From the cell containing the given text, extract its center point as [X, Y] coordinate. 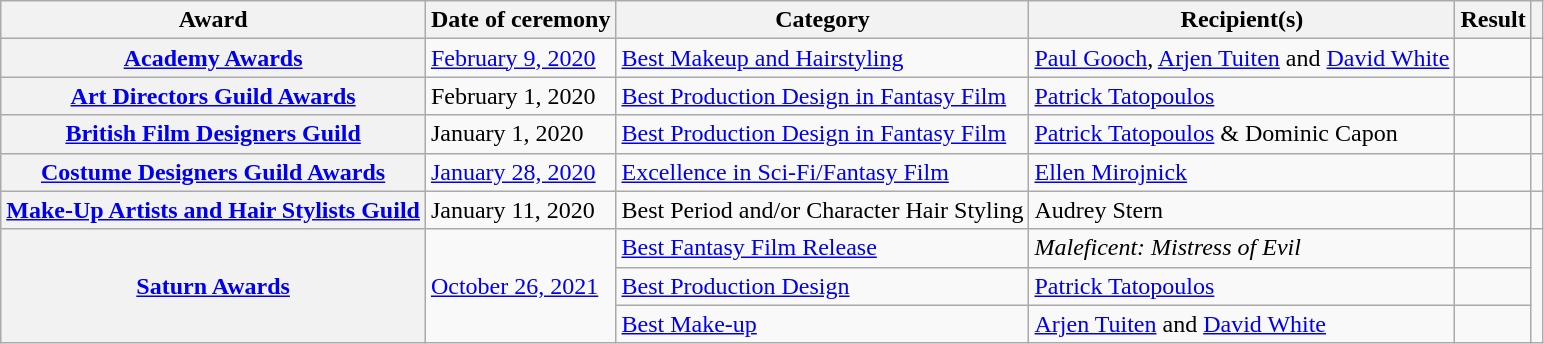
Category [822, 20]
January 1, 2020 [520, 134]
Make-Up Artists and Hair Stylists Guild [214, 210]
Saturn Awards [214, 286]
Academy Awards [214, 58]
Art Directors Guild Awards [214, 96]
Maleficent: Mistress of Evil [1242, 248]
Ellen Mirojnick [1242, 172]
British Film Designers Guild [214, 134]
Date of ceremony [520, 20]
January 28, 2020 [520, 172]
Best Makeup and Hairstyling [822, 58]
October 26, 2021 [520, 286]
Paul Gooch, Arjen Tuiten and David White [1242, 58]
Award [214, 20]
January 11, 2020 [520, 210]
Costume Designers Guild Awards [214, 172]
Excellence in Sci-Fi/Fantasy Film [822, 172]
Patrick Tatopoulos & Dominic Capon [1242, 134]
Arjen Tuiten and David White [1242, 324]
February 9, 2020 [520, 58]
February 1, 2020 [520, 96]
Audrey Stern [1242, 210]
Recipient(s) [1242, 20]
Result [1493, 20]
Best Production Design [822, 286]
Best Period and/or Character Hair Styling [822, 210]
Best Make-up [822, 324]
Best Fantasy Film Release [822, 248]
